Detect which cell encompasses the target text, then output its (x, y) center coordinate. 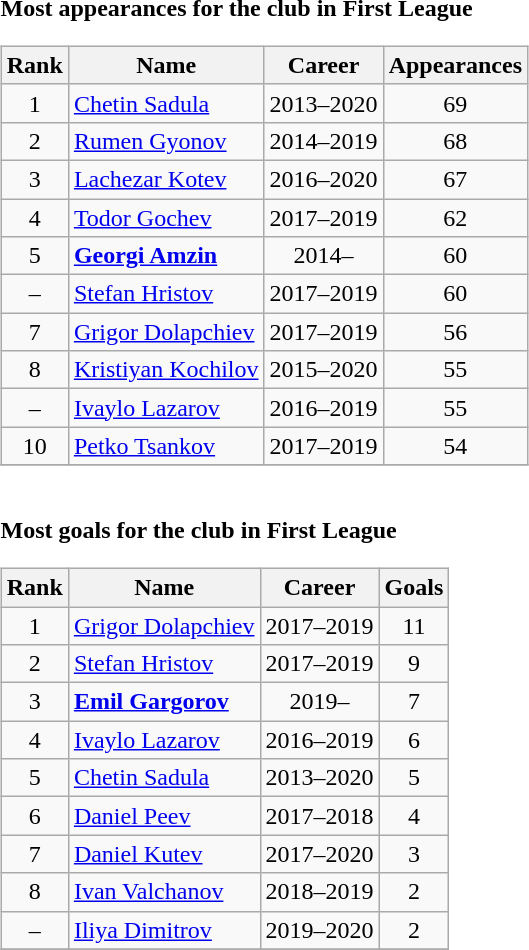
56 (455, 332)
2017–2020 (320, 854)
2017–2018 (320, 816)
Lachezar Kotev (166, 179)
68 (455, 141)
Daniel Peev (164, 816)
Appearances (455, 65)
10 (34, 446)
Goals (414, 587)
Ivan Valchanov (164, 892)
Rumen Gyonov (166, 141)
2015–2020 (324, 370)
2018–2019 (320, 892)
62 (455, 217)
54 (455, 446)
2019–2020 (320, 930)
2014– (324, 256)
Iliya Dimitrov (164, 930)
Kristiyan Kochilov (166, 370)
Petko Tsankov (166, 446)
9 (414, 664)
Georgi Amzin (166, 256)
2016–2020 (324, 179)
11 (414, 625)
67 (455, 179)
Todor Gochev (166, 217)
2019– (320, 702)
Emil Gargorov (164, 702)
2014–2019 (324, 141)
69 (455, 103)
Daniel Kutev (164, 854)
